Pinpoint the cell where the given text exists, returning its (x, y) midpoint coordinate. 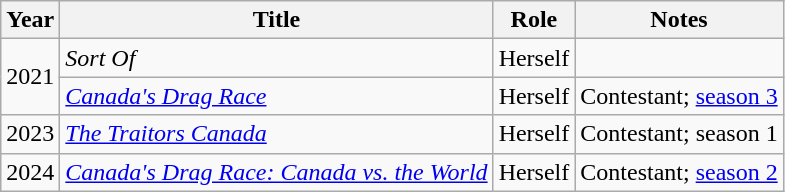
Contestant; season 1 (679, 134)
Sort Of (276, 58)
Year (30, 20)
Notes (679, 20)
2023 (30, 134)
Canada's Drag Race (276, 96)
2024 (30, 172)
The Traitors Canada (276, 134)
Contestant; season 3 (679, 96)
Contestant; season 2 (679, 172)
Title (276, 20)
2021 (30, 77)
Canada's Drag Race: Canada vs. the World (276, 172)
Role (534, 20)
